Return (x, y) of the center of cell containing provided text 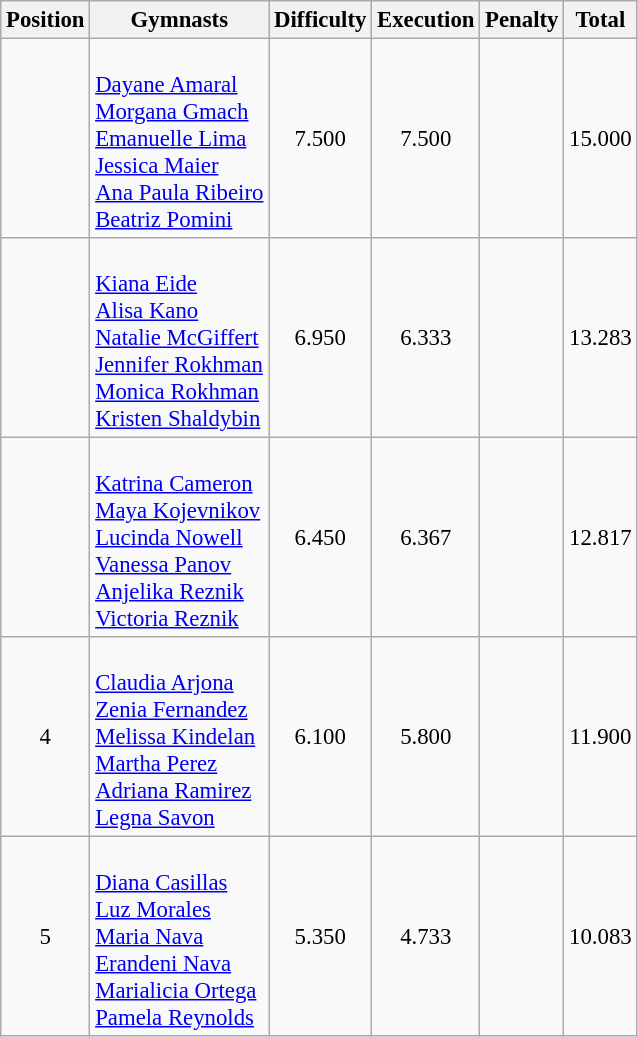
Position (46, 20)
Diana Casillas Luz Morales Maria Nava Erandeni Nava Marialicia Ortega Pamela Reynolds (180, 937)
6.950 (320, 338)
4 (46, 737)
5.800 (426, 737)
6.100 (320, 737)
Difficulty (320, 20)
6.367 (426, 538)
12.817 (600, 538)
5.350 (320, 937)
6.333 (426, 338)
Katrina Cameron Maya Kojevnikov Lucinda Nowell Vanessa Panov Anjelika Reznik Victoria Reznik (180, 538)
15.000 (600, 139)
6.450 (320, 538)
Kiana EideAlisa KanoNatalie McGiffertJennifer RokhmanMonica RokhmanKristen Shaldybin (180, 338)
4.733 (426, 937)
10.083 (600, 937)
5 (46, 937)
13.283 (600, 338)
11.900 (600, 737)
Gymnasts (180, 20)
Dayane AmaralMorgana GmachEmanuelle LimaJessica MaierAna Paula RibeiroBeatriz Pomini (180, 139)
Execution (426, 20)
Penalty (522, 20)
Claudia ArjonaZenia FernandezMelissa KindelanMartha PerezAdriana RamirezLegna Savon (180, 737)
Total (600, 20)
